Capture the cell that displays the provided text and extract its (x, y) central coordinate. 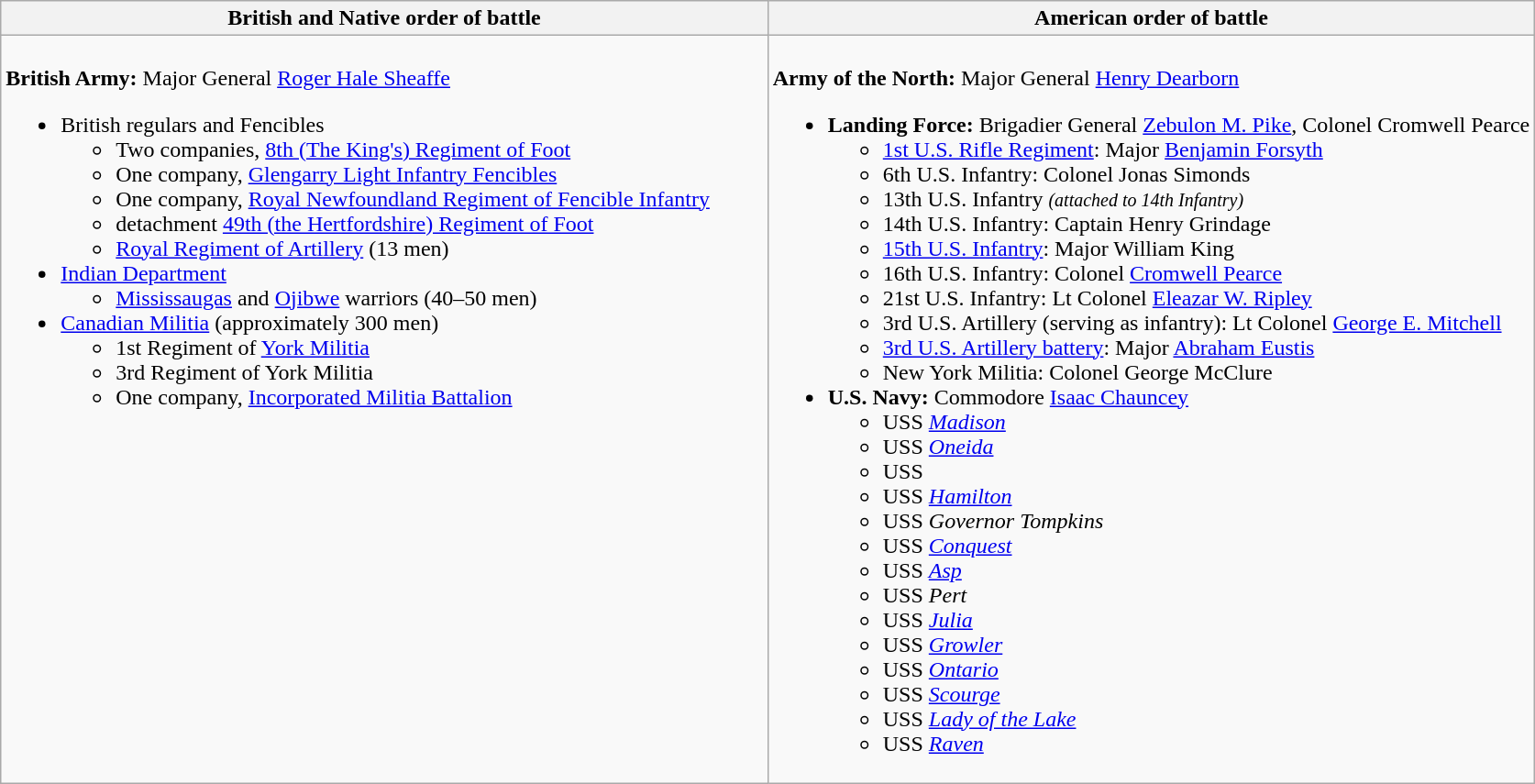
British and Native order of battle (385, 18)
American order of battle (1152, 18)
